Locate the cell with the specified text and output its [X, Y] center coordinate. 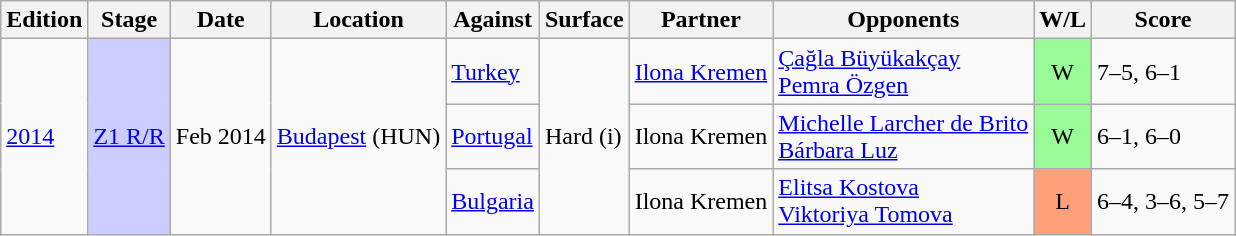
Feb 2014 [220, 136]
Date [220, 20]
Turkey [493, 72]
Çağla Büyükakçay Pemra Özgen [904, 72]
Z1 R/R [129, 136]
Location [358, 20]
6–4, 3–6, 5–7 [1162, 202]
Budapest (HUN) [358, 136]
Hard (i) [584, 136]
L [1063, 202]
2014 [44, 136]
Partner [701, 20]
Opponents [904, 20]
Portugal [493, 136]
Stage [129, 20]
Surface [584, 20]
Edition [44, 20]
Bulgaria [493, 202]
6–1, 6–0 [1162, 136]
7–5, 6–1 [1162, 72]
Score [1162, 20]
Against [493, 20]
Elitsa Kostova Viktoriya Tomova [904, 202]
Michelle Larcher de Brito Bárbara Luz [904, 136]
W/L [1063, 20]
